For the text-containing cell, return its midpoint in (x, y) coordinate format. 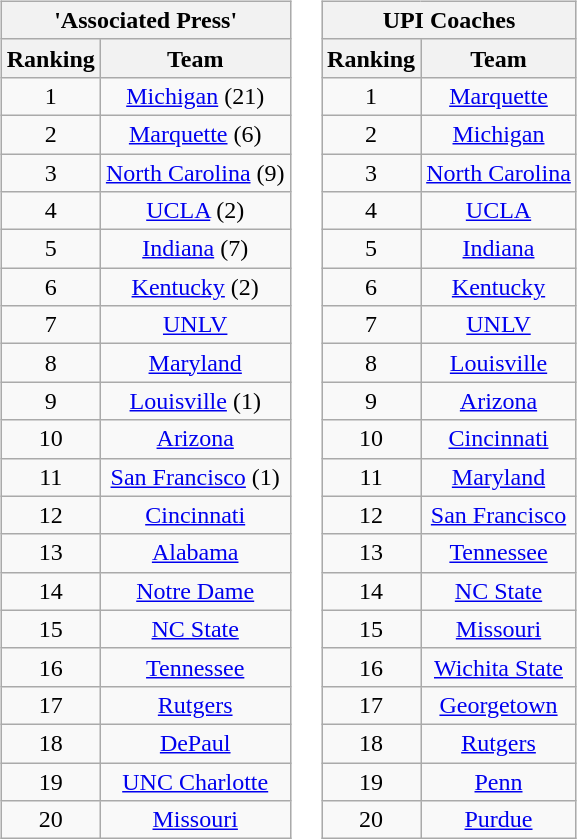
Purdue (499, 820)
San Francisco (1) (195, 477)
DePaul (195, 743)
Indiana (7) (195, 249)
Louisville (499, 363)
Michigan (21) (195, 96)
Georgetown (499, 705)
North Carolina (499, 173)
Kentucky (499, 287)
Alabama (195, 553)
UNC Charlotte (195, 781)
'Associated Press' (146, 20)
UCLA (499, 211)
Indiana (499, 249)
Louisville (1) (195, 401)
UPI Coaches (450, 20)
Wichita State (499, 667)
Marquette (6) (195, 134)
Kentucky (2) (195, 287)
UCLA (2) (195, 211)
Marquette (499, 96)
Michigan (499, 134)
Notre Dame (195, 591)
North Carolina (9) (195, 173)
San Francisco (499, 515)
Penn (499, 781)
